Search for the cell housing the specified text and yield its (X, Y) center coordinate. 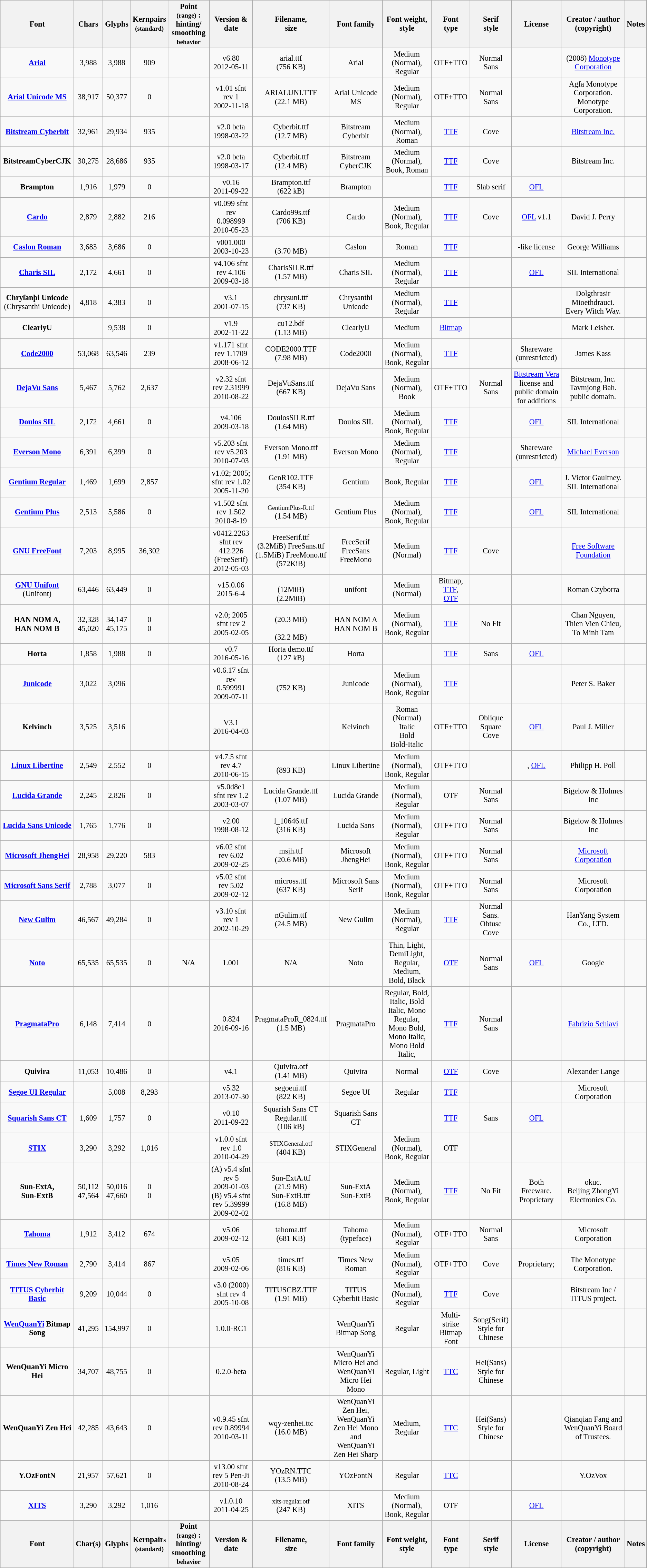
63,446 (88, 589)
Y.OzFontN (37, 1475)
J. Victor Gaultney. SIL International (593, 482)
(752 KB) (291, 684)
ARIALUNI.TTF(22.1 MB) (291, 97)
v2.0 beta1998-03-22 (231, 131)
5,586 (117, 512)
WenQuanYi Micro Hei (37, 1371)
Regular, Light (407, 1371)
Lucida Sans Unicode (37, 825)
2,826 (117, 796)
FreeSerif FreeSans FreeMono (356, 551)
Song(Serif) Style for Chinese (491, 1328)
909 (149, 63)
v1.0.102011-04-25 (231, 1506)
v5.0d8e1 sfnt rev 1.22003-03-07 (231, 796)
(20.3 MB)(32.2 MB) (291, 624)
v0.102011-09-22 (231, 1118)
v1.0.0 sfnt rev 1.02010-04-29 (231, 1148)
Chrysanthi Unicode (356, 302)
, OFL (537, 766)
46,567 (88, 920)
DejaVuSans.ttf(667 KB) (291, 388)
v5.32 2013-07-30 (231, 1092)
3,516 (117, 727)
v3.10 sfnt rev 12002-10-29 (231, 920)
tahoma.ttf(681 KB) (291, 1234)
nGulim.ttf(24.5 MB) (291, 920)
wqy-zenhei.ttc(16.0 MB) (291, 1428)
3,525 (88, 727)
James Kass (593, 353)
v0.099 sfnt rev 0.0989992010-05-23 (231, 217)
Medium (Normal), Book, Roman (407, 161)
v4.1 (231, 1071)
arial.ttf(756 KB) (291, 63)
HAN NOM A,HAN NOM B (37, 624)
PragmataProR_0824.ttf(1.5 MB) (291, 1024)
David J. Perry (593, 217)
HAN NOM AHAN NOM B (356, 624)
4,818 (88, 302)
1,988 (117, 653)
Bitstream Vera license and public domain for additions (537, 388)
v2.0; 2005 sfnt rev 22005-02-05 (231, 624)
Cyberbit.ttf(12.7 MB) (291, 131)
Michael Everson (593, 452)
STIXGeneral.otf(404 KB) (291, 1148)
Mark Leisher. (593, 328)
v0.72016-05-16 (231, 653)
Brampton.ttf(622 kB) (291, 187)
v1.02; 2005; sfnt rev 1.022005-11-20 (231, 482)
1.001 (231, 963)
YOzFontN (356, 1475)
1,609 (88, 1118)
v0.162011-09-22 (231, 187)
Multi-strike Bitmap Font (451, 1328)
v13.00 sfnt rev 5 Pen-Ji2010-08-24 (231, 1475)
1,858 (88, 653)
okuc.Beijing ZhongYi Electronics Co. (593, 1191)
43,643 (117, 1428)
5,762 (117, 388)
OFL v1.1 (537, 217)
48,755 (117, 1371)
Cardo99s.ttf(706 KB) (291, 217)
1,776 (117, 825)
CODE2000.TTF(7.98 MB) (291, 353)
Chryſanþi Unicode (Chrysanthi Unicode) (37, 302)
8,293 (149, 1092)
Medium (407, 328)
Oblique Square Cove (491, 727)
239 (149, 353)
v0.9.45 sfnt rev 0.899942010-03-11 (231, 1428)
Chan Nguyen, Thien Vien Chieu, To Minh Tam (593, 624)
Gentium Regular (37, 482)
Normal (407, 1071)
v3.12001-07-15 (231, 302)
msjh.ttf(20.6 MB) (291, 856)
5,008 (117, 1092)
The Monotype Corporation. (593, 1264)
Chars (88, 24)
v3.0 (2000) sfnt rev 42005-10-08 (231, 1294)
216 (149, 217)
9,209 (88, 1294)
Dolgthrasir Mioethdrauci.Every Witch Way. (593, 302)
v0.6.17 sfnt rev 0.5999912009-07-11 (231, 684)
Bitstream, Inc.Tavmjong Bah.public domain. (593, 388)
Bitmap (451, 328)
Both Freeware.Proprietary (537, 1191)
3,414 (117, 1264)
21,957 (88, 1475)
DoulosSILR.ttf(1.64 MB) (291, 422)
30,275 (88, 161)
Tahoma (typeface) (356, 1234)
1,757 (117, 1118)
CharisSILR.ttf(1.57 MB) (291, 273)
Segoe UI Regular (37, 1092)
Roman (407, 247)
STIX (37, 1148)
Y.OzVox (593, 1475)
57,621 (117, 1475)
v4.7.5 sfnt rev 4.72010-06-15 (231, 766)
4,383 (117, 302)
2,882 (117, 217)
Everson Mono.ttf(1.91 MB) (291, 452)
v1.171 sfnt rev 1.17092008-06-12 (231, 353)
0.2.0-beta (231, 1371)
Roman (Normal) Italic Bold Bold-Italic (407, 727)
0.8242016-09-16 (231, 1024)
YOzRN.TTC(13.5 MB) (291, 1475)
cu12.bdf(1.13 MB) (291, 328)
v5.062009-02-12 (231, 1234)
6,391 (88, 452)
2,790 (88, 1264)
Book, Regular (407, 482)
63,546 (117, 353)
-like license (537, 247)
Caslon (356, 247)
Thin, Light, DemiLight, Regular, Medium, Bold, Black (407, 963)
867 (149, 1264)
xits-regular.otf(247 KB) (291, 1506)
Tahoma (37, 1234)
v15.0.062015-6-4 (231, 589)
674 (149, 1234)
Agfa Monotype Corporation.Monotype Corporation. (593, 97)
Gentium (356, 482)
TITUSCBZ.TTF(1.91 MB) (291, 1294)
GentiumPlus-R.ttf(1.54 MB) (291, 512)
154,997 (117, 1328)
7,203 (88, 551)
2,879 (88, 217)
(893 KB) (291, 766)
v001.0002003-10-23 (231, 247)
(12MiB) (2.2MiB) (291, 589)
Medium, Regular (407, 1428)
v1.502 sfnt rev 1.5022010-8-19 (231, 512)
1.0.0-RC1 (231, 1328)
GNU Unifont (Unifont) (37, 589)
Char(s) (88, 1544)
WenQuanYi Zen Hei, WenQuanYi Zen Hei Mono and WenQuanYi Zen Hei Sharp (356, 1428)
v6.802012-05-11 (231, 63)
Slab serif (491, 187)
Qianqian Fang and WenQuanYi Board of Trustees. (593, 1428)
Regular, Bold, Italic, Bold Italic, Mono Regular, Mono Bold, Mono Italic, Mono Bold Italic, (407, 1024)
3,096 (117, 684)
Bitmap, TTF,OTF (451, 589)
10,486 (117, 1071)
v5.02 sfnt rev 5.022009-02-12 (231, 885)
Fabrizio Schiavi (593, 1024)
Roman Czyborra (593, 589)
49,284 (117, 920)
v4.1062009-03-18 (231, 422)
GNU FreeFont (37, 551)
10,044 (117, 1294)
1,765 (88, 825)
Medium (Normal), Roman (407, 131)
3,686 (117, 247)
Alexander Lange (593, 1071)
2,637 (149, 388)
Squarish Sans CT Regular.ttf(106 kB) (291, 1118)
Segoe UI (356, 1092)
(3.70 MB) (291, 247)
8,995 (117, 551)
Quivira.otf(1.41 MB) (291, 1071)
unifont (356, 589)
George Williams (593, 247)
times.ttf(816 KB) (291, 1264)
v2.0 beta1998-03-17 (231, 161)
(A) v5.4 sfnt rev 52009-01-03(B) v5.4 sfnt rev 5.399992009-02-02 (231, 1191)
Peter S. Baker (593, 684)
1,979 (117, 187)
3,412 (117, 1234)
2,788 (88, 885)
6,148 (88, 1024)
29,934 (117, 131)
3,022 (88, 684)
9,538 (117, 328)
32,32845,020 (88, 624)
Normal Sans. Obtuse Cove (491, 920)
3,683 (88, 247)
FreeSerif.ttf(3.2MiB) FreeSans.ttf(1.5MiB) FreeMono.ttf(572KiB) (291, 551)
34,707 (88, 1371)
34,14745,175 (117, 624)
v2.32 sfnt rev 2.319992010-08-22 (231, 388)
2,245 (88, 796)
(2008) Monotype Corporation (593, 63)
36,302 (149, 551)
v5.203 sfnt rev v5.2032010-07-03 (231, 452)
28,686 (117, 161)
Horta demo.ttf(127 kB) (291, 653)
2,513 (88, 512)
2,857 (149, 482)
1,699 (117, 482)
v0412.2263 sfnt rev 412.226 (FreeSerif)2012-05-03 (231, 551)
Paul J. Miller (593, 727)
v1.01 sfnt rev 12002-11-18 (231, 97)
42,285 (88, 1428)
1,469 (88, 482)
v5.052009-02-06 (231, 1264)
v2.001998-08-12 (231, 825)
V3.12016-04-03 (231, 727)
HanYang System Co., LTD. (593, 920)
2,552 (117, 766)
50,11247,564 (88, 1191)
63,449 (117, 589)
WenQuanYi Micro Hei and WenQuanYi Micro Hei Mono (356, 1371)
Sun-ExtA,Sun-ExtB (37, 1191)
3,077 (117, 885)
32,961 (88, 131)
1,916 (88, 187)
5,467 (88, 388)
2,549 (88, 766)
v4.106 sfnt rev 4.1062009-03-18 (231, 273)
Proprietary; (537, 1264)
50,377 (117, 97)
STIXGeneral (356, 1148)
micross.ttf(637 KB) (291, 885)
Free Software Foundation (593, 551)
29,220 (117, 856)
l_10646.ttf(316 KB) (291, 825)
Google (593, 963)
Caslon Roman (37, 247)
segoeui.ttf(822 KB) (291, 1092)
WenQuanYi Zen Hei (37, 1428)
1,912 (88, 1234)
v1.92002-11-22 (231, 328)
chrysuni.ttf(737 KB) (291, 302)
Cyberbit.ttf(12.4 MB) (291, 161)
41,295 (88, 1328)
Philipp H. Poll (593, 766)
50,01647,660 (117, 1191)
v6.02 sfnt rev 6.022009-02-25 (231, 856)
6,399 (117, 452)
Sun-ExtASun-ExtB (356, 1191)
38,917 (88, 97)
Sun-ExtA.ttf(21.9 MB)Sun-ExtB.ttf(16.8 MB) (291, 1191)
11,053 (88, 1071)
Bitstream Inc / TITUS project. (593, 1294)
Bitstream CyberCJK (356, 161)
583 (149, 856)
GenR102.TTF(354 KB) (291, 482)
BitstreamCyberCJK (37, 161)
53,068 (88, 353)
Lucida Sans (356, 825)
7,414 (117, 1024)
Lucida Grande.ttf(1.07 MB) (291, 796)
28,958 (88, 856)
Medium (Normal), Book (407, 388)
